Return the (X, Y) coordinate for the center point of the cell that contains the specified text.  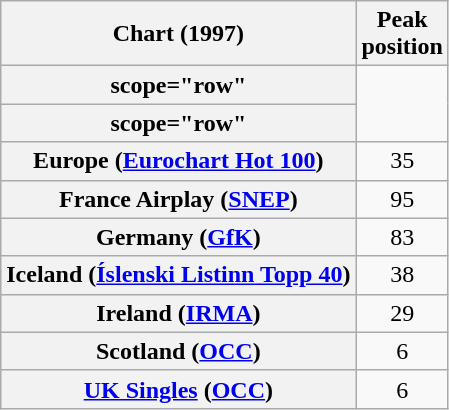
83 (402, 237)
UK Singles (OCC) (178, 389)
Chart (1997) (178, 34)
Iceland (Íslenski Listinn Topp 40) (178, 275)
Peakposition (402, 34)
France Airplay (SNEP) (178, 199)
Europe (Eurochart Hot 100) (178, 161)
38 (402, 275)
29 (402, 313)
Ireland (IRMA) (178, 313)
35 (402, 161)
Scotland (OCC) (178, 351)
Germany (GfK) (178, 237)
95 (402, 199)
